Detect which cell encompasses the target text, then output its (X, Y) center coordinate. 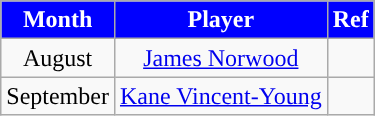
Month (58, 20)
Ref (350, 20)
Kane Vincent-Young (220, 96)
Player (220, 20)
September (58, 96)
August (58, 58)
James Norwood (220, 58)
